Pinpoint the cell where the given text exists, returning its (X, Y) midpoint coordinate. 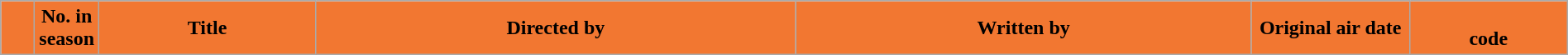
Written by (1024, 28)
No. in season (67, 28)
Original air date (1330, 28)
Title (208, 28)
Directed by (556, 28)
code (1489, 28)
